Extract the (X, Y) coordinate from the center of the cell holding the provided text.  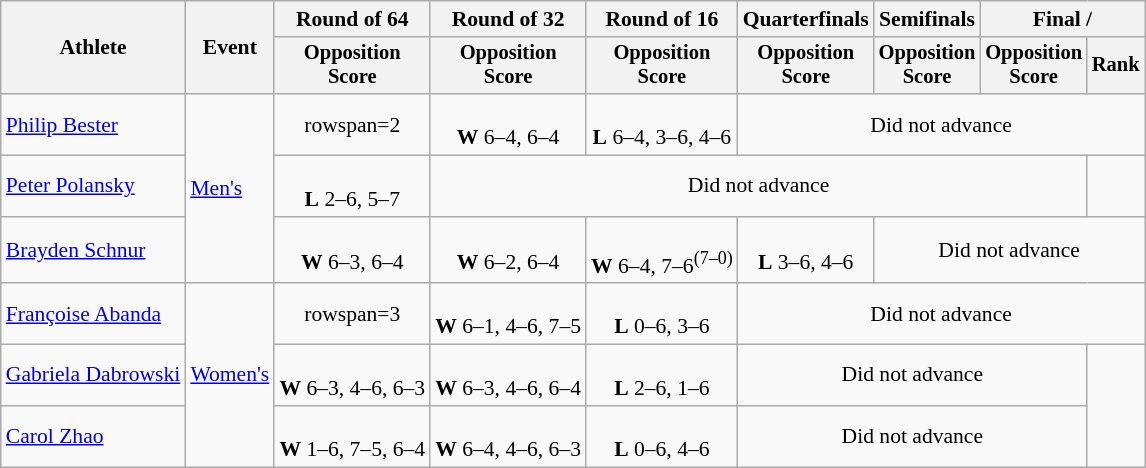
Quarterfinals (806, 19)
Gabriela Dabrowski (94, 376)
Carol Zhao (94, 436)
W 6–3, 4–6, 6–3 (352, 376)
W 6–3, 6–4 (352, 250)
Event (230, 48)
rowspan=3 (352, 314)
L 2–6, 1–6 (662, 376)
L 2–6, 5–7 (352, 186)
Semifinals (928, 19)
Round of 32 (508, 19)
Round of 64 (352, 19)
W 1–6, 7–5, 6–4 (352, 436)
W 6–4, 6–4 (508, 124)
Rank (1116, 66)
L 0–6, 3–6 (662, 314)
W 6–4, 7–6(7–0) (662, 250)
rowspan=2 (352, 124)
Final / (1062, 19)
W 6–1, 4–6, 7–5 (508, 314)
Philip Bester (94, 124)
L 6–4, 3–6, 4–6 (662, 124)
W 6–4, 4–6, 6–3 (508, 436)
W 6–3, 4–6, 6–4 (508, 376)
L 3–6, 4–6 (806, 250)
W 6–2, 6–4 (508, 250)
Françoise Abanda (94, 314)
L 0–6, 4–6 (662, 436)
Brayden Schnur (94, 250)
Athlete (94, 48)
Men's (230, 188)
Peter Polansky (94, 186)
Women's (230, 376)
Round of 16 (662, 19)
